For the text-containing cell, return its midpoint in [x, y] coordinate format. 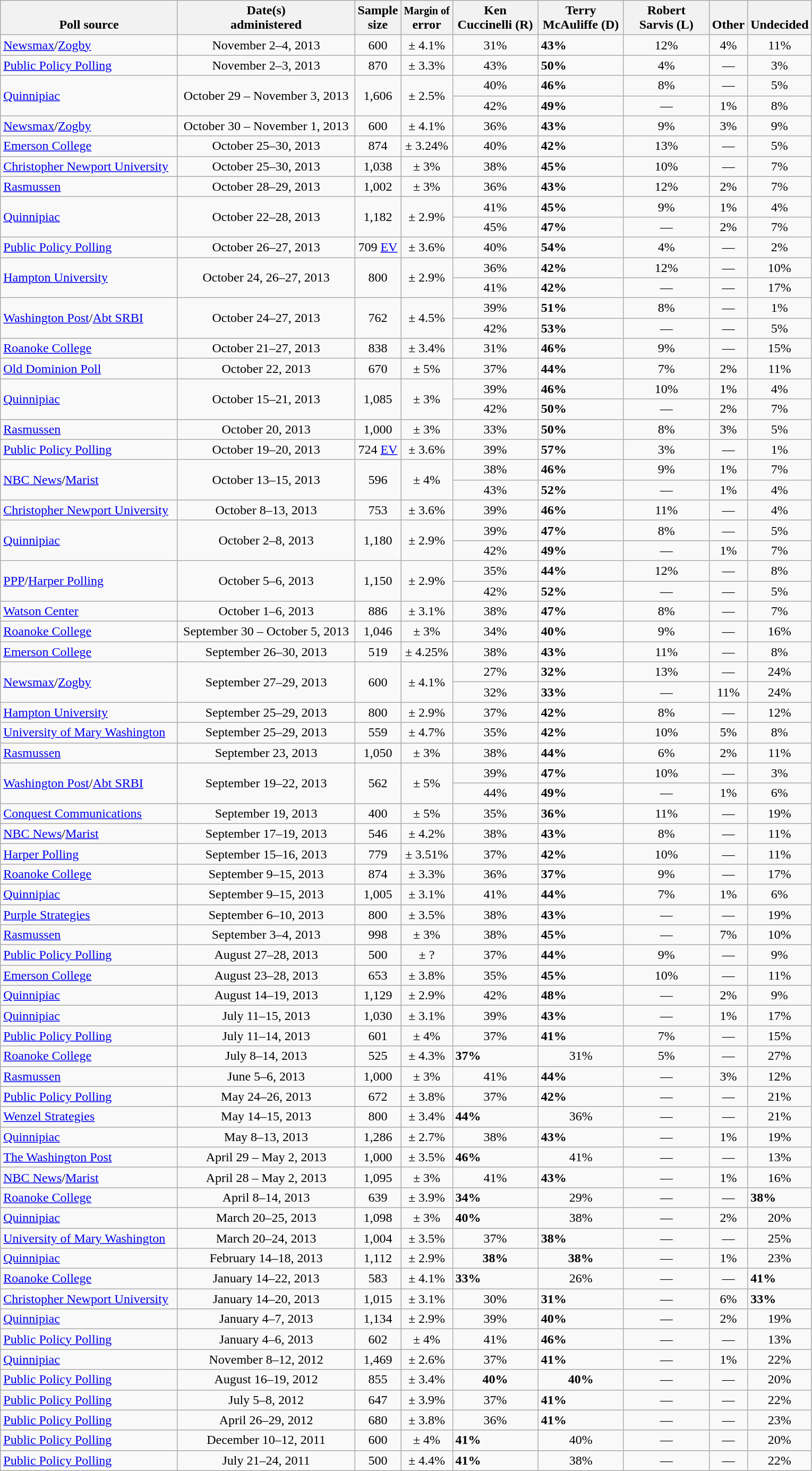
1,015 [378, 1299]
December 10–12, 2011 [266, 1440]
September 17–19, 2013 [266, 834]
870 [378, 65]
753 [378, 510]
TerryMcAuliffe (D) [581, 18]
KenCuccinelli (R) [495, 18]
October 15–21, 2013 [266, 399]
53% [581, 328]
April 28 – May 2, 2013 [266, 1177]
562 [378, 783]
29% [581, 1197]
1,085 [378, 399]
1,112 [378, 1259]
Wenzel Strategies [89, 1117]
559 [378, 733]
1,150 [378, 581]
Margin oferror [427, 18]
762 [378, 318]
October 20, 2013 [266, 429]
± 2.6% [427, 1359]
779 [378, 854]
The Washington Post [89, 1157]
± ? [427, 955]
Samplesize [378, 18]
639 [378, 1197]
± 4.2% [427, 834]
September 19–22, 2013 [266, 783]
Other [728, 18]
1,129 [378, 996]
Purple Strategies [89, 914]
1,606 [378, 96]
1,004 [378, 1238]
± 4.3% [427, 1056]
September 15–16, 2013 [266, 854]
546 [378, 834]
± 4.25% [427, 652]
March 20–25, 2013 [266, 1218]
Undecided [780, 18]
November 2–3, 2013 [266, 65]
± 2.5% [427, 96]
1,180 [378, 540]
Harper Polling [89, 854]
October 22, 2013 [266, 369]
48% [581, 996]
October 5–6, 2013 [266, 581]
998 [378, 935]
886 [378, 611]
1,050 [378, 753]
October 2–8, 2013 [266, 540]
September 3–4, 2013 [266, 935]
October 24, 26–27, 2013 [266, 277]
October 29 – November 3, 2013 [266, 96]
July 8–14, 2013 [266, 1056]
1,046 [378, 632]
525 [378, 1056]
Date(s)administered [266, 18]
1,182 [378, 217]
± 3.51% [427, 854]
672 [378, 1096]
June 5–6, 2013 [266, 1076]
May 14–15, 2013 [266, 1117]
400 [378, 813]
July 11–15, 2013 [266, 1016]
1,005 [378, 894]
± 2.7% [427, 1137]
September 30 – October 5, 2013 [266, 632]
54% [581, 247]
September 26–30, 2013 [266, 652]
670 [378, 369]
April 29 – May 2, 2013 [266, 1157]
March 20–24, 2013 [266, 1238]
1,030 [378, 1016]
Watson Center [89, 611]
838 [378, 348]
August 27–28, 2013 [266, 955]
57% [581, 449]
602 [378, 1339]
25% [780, 1238]
709 EV [378, 247]
January 4–7, 2013 [266, 1319]
Conquest Communications [89, 813]
October 24–27, 2013 [266, 318]
855 [378, 1380]
596 [378, 480]
August 16–19, 2012 [266, 1380]
519 [378, 652]
July 21–24, 2011 [266, 1460]
1,038 [378, 166]
Poll source [89, 18]
October 8–13, 2013 [266, 510]
May 24–26, 2013 [266, 1096]
Old Dominion Poll [89, 369]
1,095 [378, 1177]
583 [378, 1279]
1,469 [378, 1359]
July 5–8, 2012 [266, 1400]
± 4.4% [427, 1460]
July 11–14, 2013 [266, 1036]
1,286 [378, 1137]
October 28–29, 2013 [266, 186]
October 13–15, 2013 [266, 480]
October 30 – November 1, 2013 [266, 126]
1,002 [378, 186]
November 2–4, 2013 [266, 45]
September 19, 2013 [266, 813]
January 4–6, 2013 [266, 1339]
26% [581, 1279]
51% [581, 308]
724 EV [378, 449]
January 14–22, 2013 [266, 1279]
January 14–20, 2013 [266, 1299]
October 21–27, 2013 [266, 348]
647 [378, 1400]
RobertSarvis (L) [666, 18]
September 23, 2013 [266, 753]
August 23–28, 2013 [266, 975]
601 [378, 1036]
November 8–12, 2012 [266, 1359]
1,098 [378, 1218]
680 [378, 1420]
653 [378, 975]
April 8–14, 2013 [266, 1197]
September 6–10, 2013 [266, 914]
September 27–29, 2013 [266, 682]
February 14–18, 2013 [266, 1259]
± 3.24% [427, 146]
1,134 [378, 1319]
± 4.7% [427, 733]
August 14–19, 2013 [266, 996]
October 19–20, 2013 [266, 449]
30% [495, 1299]
April 26–29, 2012 [266, 1420]
October 1–6, 2013 [266, 611]
October 22–28, 2013 [266, 217]
PPP/Harper Polling [89, 581]
October 26–27, 2013 [266, 247]
± 4.5% [427, 318]
May 8–13, 2013 [266, 1137]
